Scan for the cell matching the given text and deliver its [X, Y] coordinate at center. 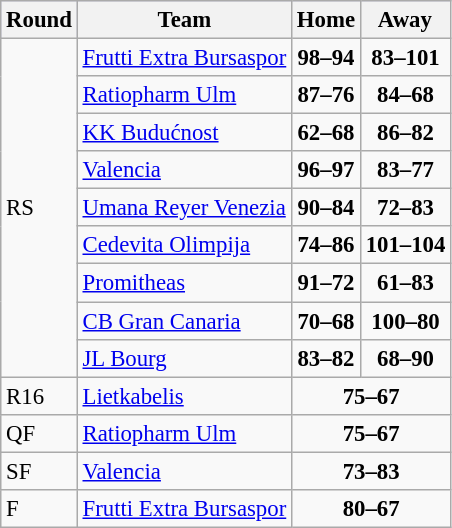
74–86 [326, 245]
F [39, 509]
72–83 [405, 208]
87–76 [326, 95]
Cedevita Olimpija [184, 245]
90–84 [326, 208]
91–72 [326, 283]
83–82 [326, 358]
80–67 [372, 509]
83–101 [405, 58]
96–97 [326, 170]
68–90 [405, 358]
Promitheas [184, 283]
RS [39, 208]
Umana Reyer Venezia [184, 208]
R16 [39, 396]
Home [326, 20]
86–82 [405, 133]
JL Bourg [184, 358]
61–83 [405, 283]
Away [405, 20]
100–80 [405, 321]
KK Budućnost [184, 133]
83–77 [405, 170]
SF [39, 471]
Round [39, 20]
70–68 [326, 321]
62–68 [326, 133]
CB Gran Canaria [184, 321]
Lietkabelis [184, 396]
Team [184, 20]
QF [39, 433]
98–94 [326, 58]
84–68 [405, 95]
101–104 [405, 245]
73–83 [372, 471]
